Detect which cell encompasses the target text, then output its (X, Y) center coordinate. 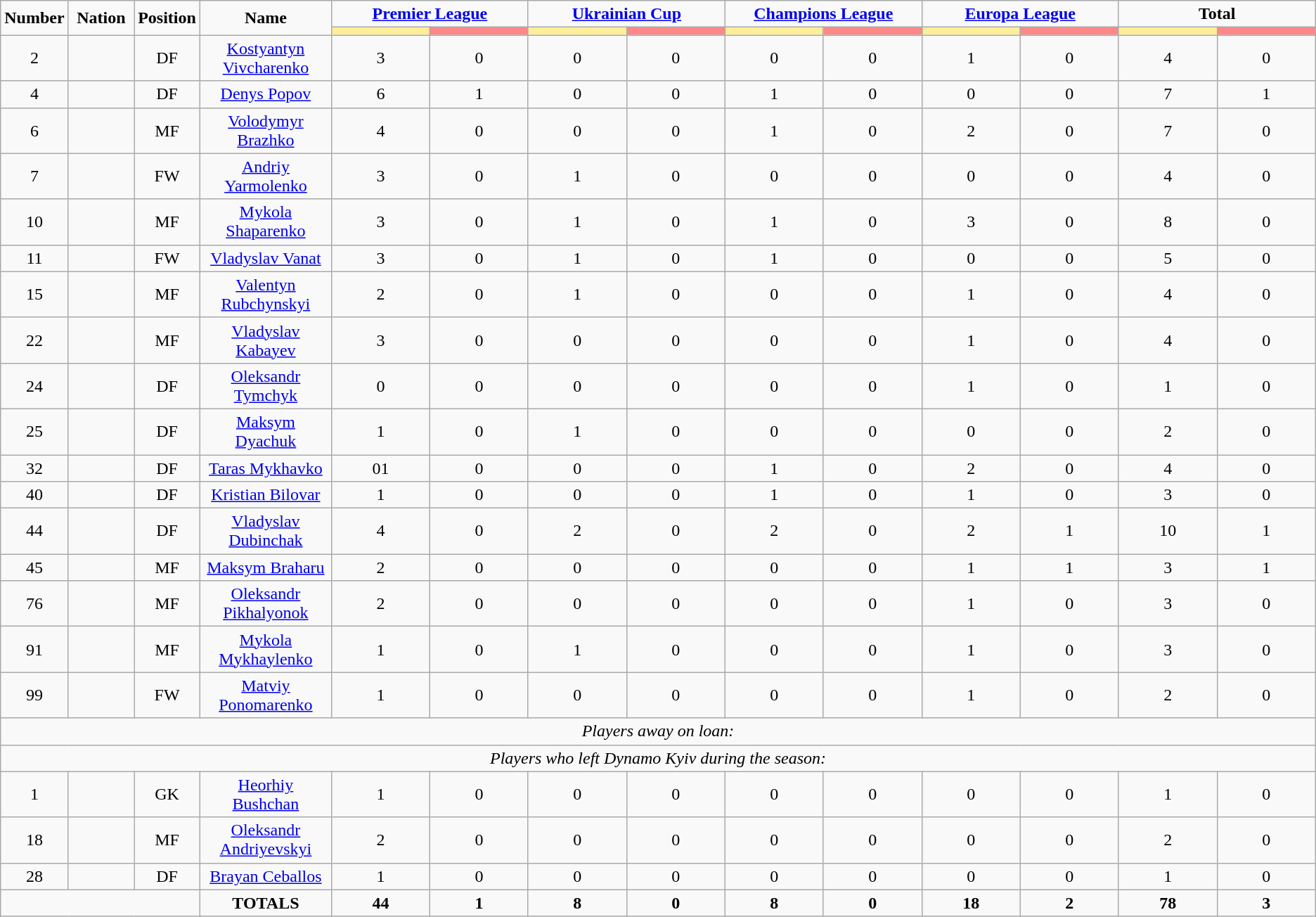
Maksym Dyachuk (266, 432)
Vladyslav Dubinchak (266, 532)
40 (34, 495)
99 (34, 695)
Denys Popov (266, 94)
24 (34, 385)
Total (1217, 14)
Taras Mykhavko (266, 468)
TOTALS (266, 903)
28 (34, 876)
Kristian Bilovar (266, 495)
5 (1168, 258)
Valentyn Rubchynskyi (266, 294)
Maksym Braharu (266, 567)
Ukrainian Cup (626, 14)
Matviy Ponomarenko (266, 695)
Mykola Shaparenko (266, 222)
Brayan Ceballos (266, 876)
11 (34, 258)
25 (34, 432)
Andriy Yarmolenko (266, 176)
Vladyslav Vanat (266, 258)
Vladyslav Kabayev (266, 340)
Nation (101, 18)
78 (1168, 903)
Players away on loan: (658, 731)
91 (34, 650)
15 (34, 294)
Europa League (1020, 14)
Volodymyr Brazhko (266, 131)
22 (34, 340)
Name (266, 18)
Oleksandr Pikhalyonok (266, 603)
GK (167, 795)
45 (34, 567)
Champions League (823, 14)
Position (167, 18)
Oleksandr Tymchyk (266, 385)
Number (34, 18)
76 (34, 603)
Kostyantyn Vivcharenko (266, 58)
Mykola Mykhaylenko (266, 650)
Players who left Dynamo Kyiv during the season: (658, 758)
Premier League (430, 14)
01 (380, 468)
32 (34, 468)
Oleksandr Andriyevskyi (266, 840)
Heorhiy Bushchan (266, 795)
